Identify which cell holds the provided text, then report its [x, y] central coordinate. 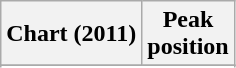
Chart (2011) [72, 34]
Peakposition [188, 34]
